Find where the given text appears and provide that cell's center as (x, y) coordinate. 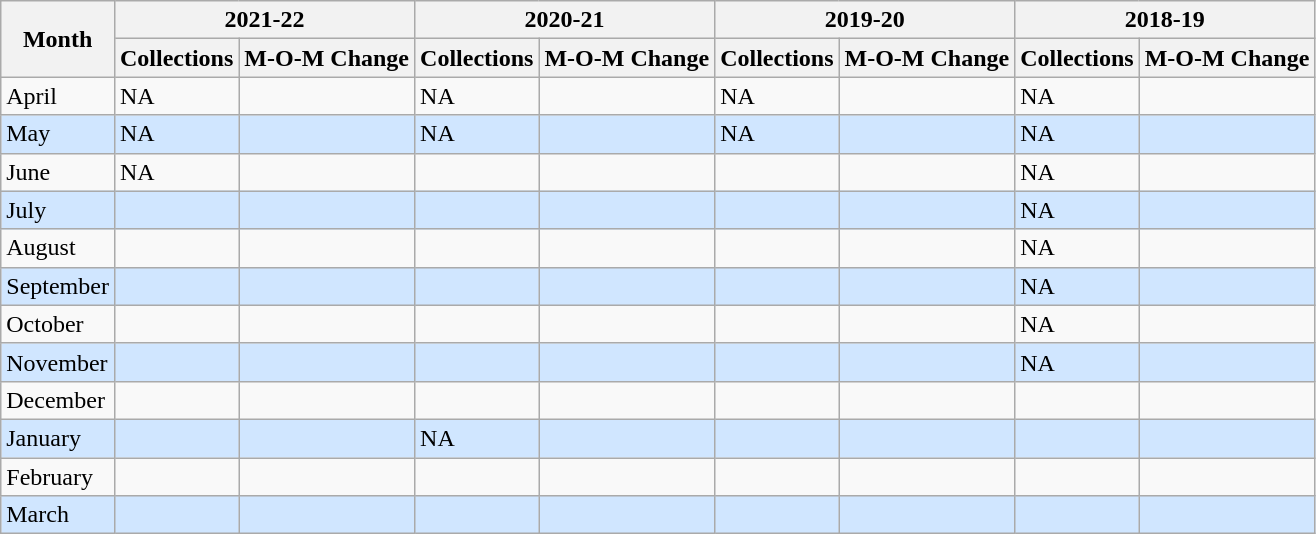
Month (58, 39)
January (58, 438)
November (58, 362)
March (58, 515)
June (58, 172)
July (58, 210)
December (58, 400)
2019-20 (865, 20)
2020-21 (565, 20)
2021-22 (264, 20)
May (58, 134)
August (58, 248)
February (58, 477)
April (58, 96)
October (58, 324)
September (58, 286)
2018-19 (1165, 20)
